Output the [X, Y] coordinate of the center of the cell containing the given text.  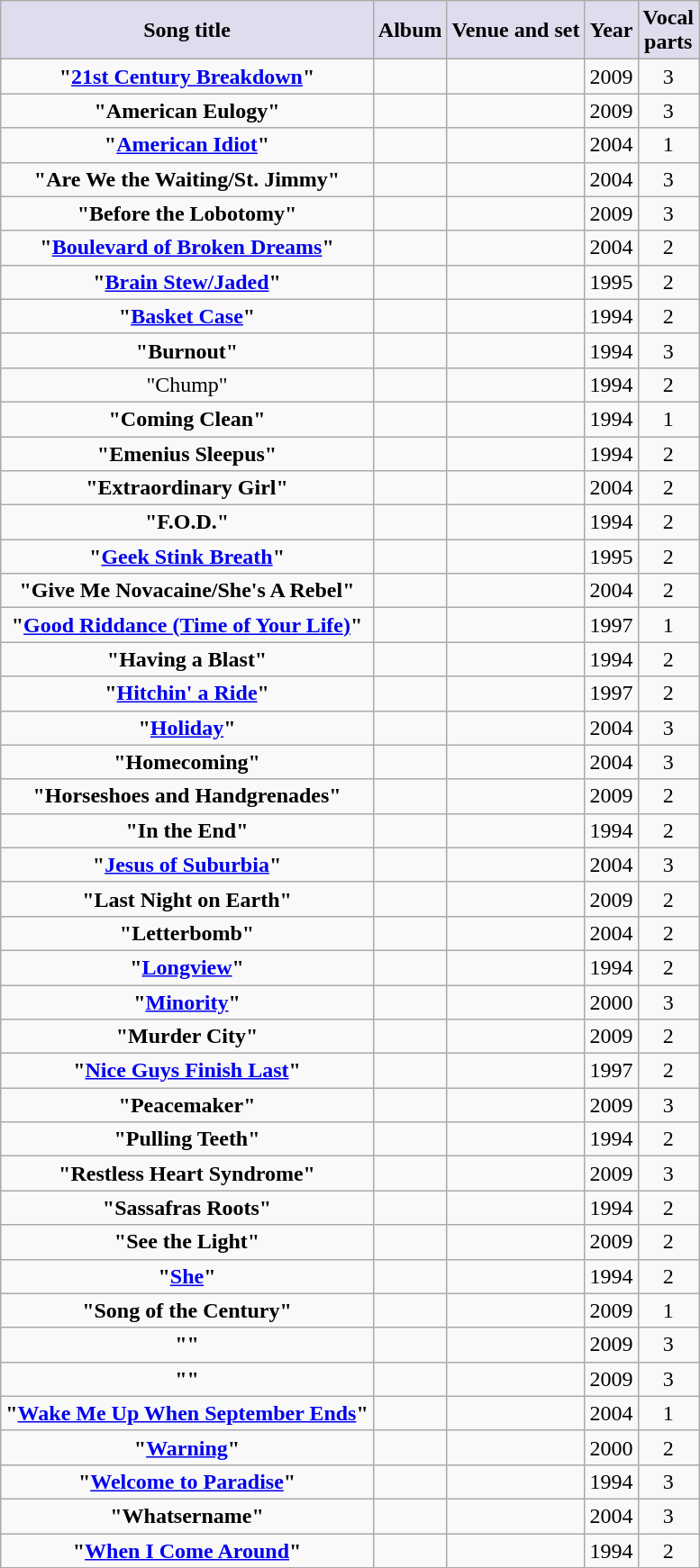
Venue and set [515, 31]
"Having a Blast" [187, 659]
"Give Me Novacaine/She's A Rebel" [187, 591]
"Whatsername" [187, 1516]
Song title [187, 31]
"Geek Stink Breath" [187, 557]
"Warning" [187, 1447]
"See the Light" [187, 1242]
"Welcome to Paradise" [187, 1482]
"Hitchin' a Ride" [187, 693]
"Wake Me Up When September Ends" [187, 1413]
"When I Come Around" [187, 1550]
"Letterbomb" [187, 933]
"Pulling Teeth" [187, 1139]
"Homecoming" [187, 762]
"Song of the Century" [187, 1310]
"21st Century Breakdown" [187, 77]
"Jesus of Suburbia" [187, 865]
"Coming Clean" [187, 419]
"Nice Guys Finish Last" [187, 1071]
"Brain Stew/Jaded" [187, 282]
"Horseshoes and Handgrenades" [187, 796]
"Good Riddance (Time of Your Life)" [187, 625]
"Last Night on Earth" [187, 899]
Album [410, 31]
"Extraordinary Girl" [187, 488]
"Longview" [187, 967]
"In the End" [187, 830]
"Before the Lobotomy" [187, 213]
"Peacemaker" [187, 1105]
Year [611, 31]
"Sassafras Roots" [187, 1208]
"Are We the Waiting/St. Jimmy" [187, 179]
"She" [187, 1276]
"Minority" [187, 1002]
"American Eulogy" [187, 111]
"Chump" [187, 385]
"Boulevard of Broken Dreams" [187, 248]
"Restless Heart Syndrome" [187, 1174]
"Murder City" [187, 1037]
"American Idiot" [187, 145]
"Emenius Sleepus" [187, 453]
"F.O.D." [187, 522]
"Burnout" [187, 350]
"Basket Case" [187, 316]
"Holiday" [187, 728]
Vocalparts [668, 31]
